Return the (X, Y) coordinate for the center point of the cell that contains the specified text.  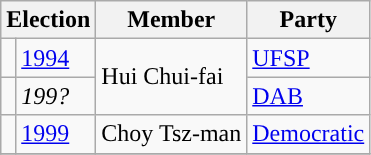
Election (48, 20)
Democratic (308, 134)
UFSP (308, 58)
Hui Chui-fai (172, 77)
Member (172, 20)
1994 (56, 58)
Choy Tsz-man (172, 134)
DAB (308, 96)
Party (308, 20)
1999 (56, 134)
199? (56, 96)
